Locate the cell with the specified text and output its [X, Y] center coordinate. 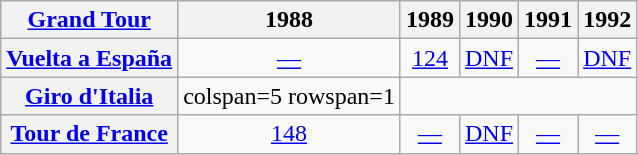
1989 [430, 20]
124 [430, 58]
1992 [608, 20]
1990 [488, 20]
Vuelta a España [90, 58]
colspan=5 rowspan=1 [290, 96]
Grand Tour [90, 20]
1988 [290, 20]
148 [290, 134]
Giro d'Italia [90, 96]
1991 [548, 20]
Tour de France [90, 134]
